Find where the given text appears and provide that cell's center as [X, Y] coordinate. 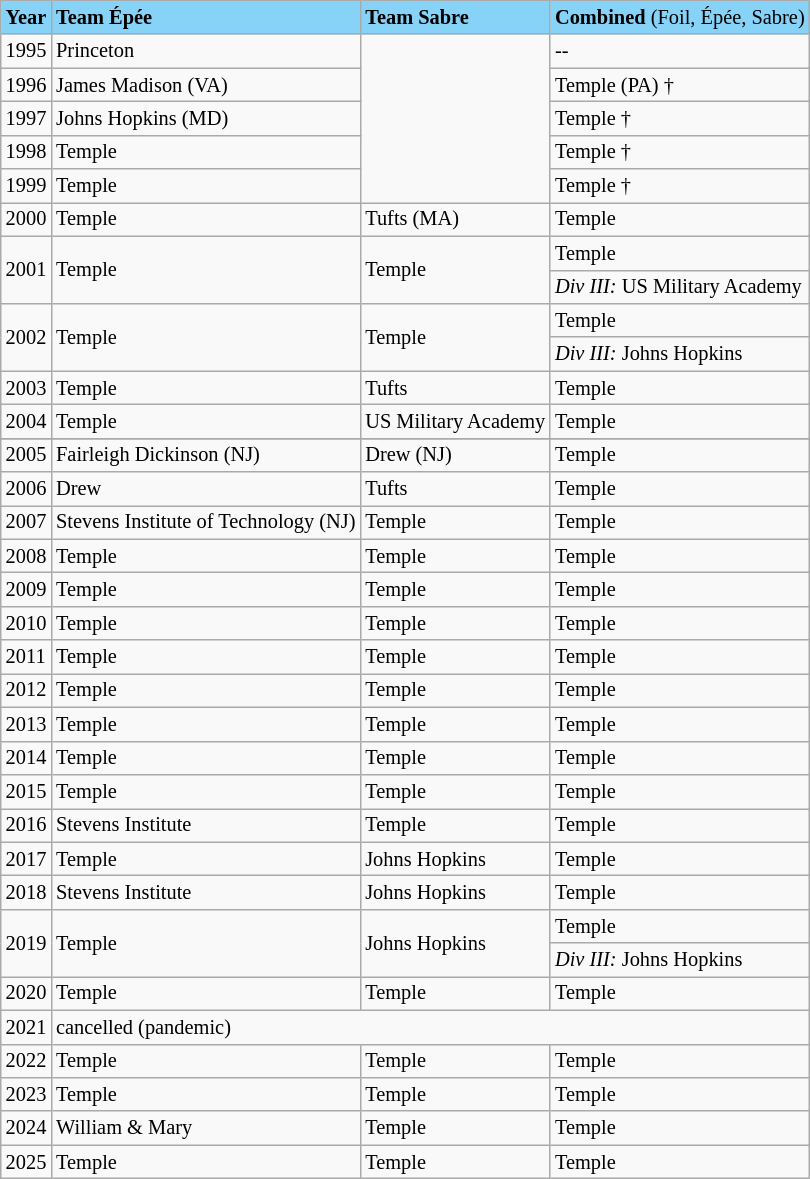
2009 [26, 589]
Year [26, 17]
cancelled (pandemic) [430, 1027]
2024 [26, 1128]
1995 [26, 51]
2022 [26, 1061]
2021 [26, 1027]
1998 [26, 152]
Team Sabre [455, 17]
2015 [26, 791]
2007 [26, 522]
2008 [26, 556]
2019 [26, 942]
2006 [26, 489]
Fairleigh Dickinson (NJ) [206, 455]
Tufts (MA) [455, 219]
2005 [26, 455]
Drew [206, 489]
Combined (Foil, Épée, Sabre) [680, 17]
Div III: US Military Academy [680, 287]
2004 [26, 421]
2011 [26, 657]
Johns Hopkins (MD) [206, 118]
Stevens Institute of Technology (NJ) [206, 522]
2023 [26, 1094]
Temple (PA) † [680, 85]
2001 [26, 270]
2014 [26, 758]
Princeton [206, 51]
2010 [26, 623]
1997 [26, 118]
2002 [26, 336]
US Military Academy [455, 421]
-- [680, 51]
2025 [26, 1162]
2018 [26, 892]
William & Mary [206, 1128]
2013 [26, 724]
2003 [26, 388]
Team Épée [206, 17]
2012 [26, 690]
1996 [26, 85]
2020 [26, 993]
1999 [26, 186]
Drew (NJ) [455, 455]
James Madison (VA) [206, 85]
2016 [26, 825]
2017 [26, 859]
2000 [26, 219]
